Search for the cell housing the specified text and yield its (x, y) center coordinate. 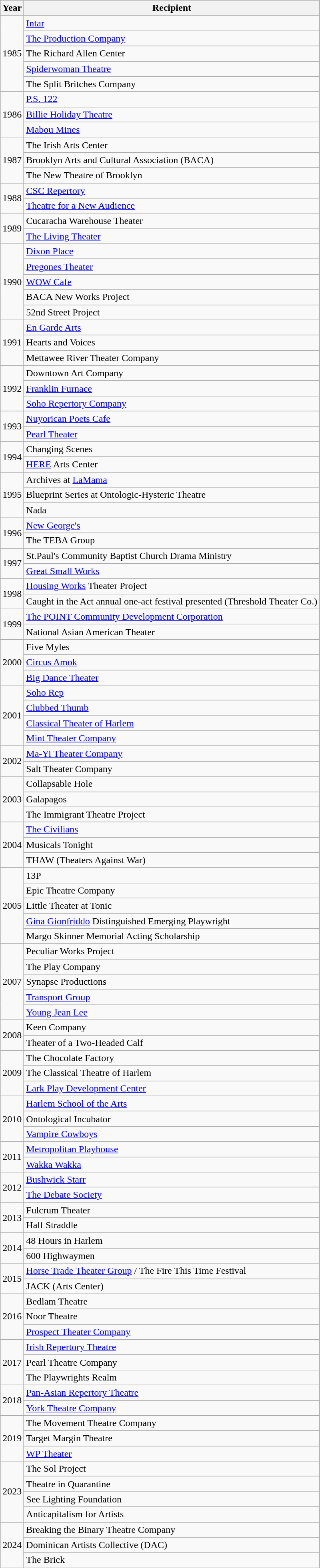
Fulcrum Theater (172, 1210)
Vampire Cowboys (172, 1134)
York Theatre Company (172, 1408)
52nd Street Project (172, 312)
Epic Theatre Company (172, 890)
The POINT Community Development Corporation (172, 616)
Downtown Art Company (172, 373)
1995 (12, 495)
Pan-Asian Repertory Theatre (172, 1392)
The Sol Project (172, 1469)
Dominican Artists Collective (DAC) (172, 1545)
Circus Amok (172, 662)
Anticapitalism for Artists (172, 1514)
2011 (12, 1157)
2001 (12, 716)
Intar (172, 23)
P.S. 122 (172, 99)
Young Jean Lee (172, 1012)
Theater of a Two-Headed Calf (172, 1043)
Pearl Theatre Company (172, 1362)
The Civilians (172, 830)
Recipient (172, 8)
Soho Repertory Company (172, 403)
WP Theater (172, 1454)
Cucaracha Warehouse Theater (172, 221)
Blueprint Series at Ontologic-Hysteric Theatre (172, 495)
2009 (12, 1073)
The Classical Theatre of Harlem (172, 1073)
Target Margin Theatre (172, 1438)
Synapse Productions (172, 982)
Galapagos (172, 799)
2005 (12, 906)
2004 (12, 845)
Housing Works Theater Project (172, 586)
Metropolitan Playhouse (172, 1149)
Harlem School of the Arts (172, 1103)
Mettawee River Theater Company (172, 358)
Theatre for a New Audience (172, 206)
1999 (12, 624)
Lark Play Development Center (172, 1088)
See Lighting Foundation (172, 1499)
600 Highwaymen (172, 1256)
2016 (12, 1317)
The Chocolate Factory (172, 1058)
Year (12, 8)
Big Dance Theater (172, 678)
Ma-Yi Theater Company (172, 754)
Prospect Theater Company (172, 1332)
St.Paul's Community Baptist Church Drama Ministry (172, 556)
2023 (12, 1492)
Wakka Wakka (172, 1165)
Gina Gionfriddo Distinguished Emerging Playwright (172, 921)
Classical Theater of Harlem (172, 723)
Pearl Theater (172, 434)
2017 (12, 1362)
Caught in the Act annual one-act festival presented (Threshold Theater Co.) (172, 601)
Billie Holiday Theatre (172, 114)
2012 (12, 1187)
The Immigrant Theatre Project (172, 814)
2008 (12, 1035)
Salt Theater Company (172, 769)
Nada (172, 510)
Dixon Place (172, 251)
Irish Repertory Theatre (172, 1347)
The Production Company (172, 38)
1986 (12, 114)
2018 (12, 1400)
CSC Repertory (172, 191)
Keen Company (172, 1027)
Bedlam Theatre (172, 1301)
2014 (12, 1248)
1996 (12, 533)
2007 (12, 982)
2000 (12, 662)
Clubbed Thumb (172, 708)
Mint Theater Company (172, 738)
Little Theater at Tonic (172, 906)
2019 (12, 1438)
1993 (12, 426)
Musicals Tonight (172, 845)
HERE Arts Center (172, 465)
Collapsable Hole (172, 784)
2024 (12, 1545)
New George's (172, 525)
JACK (Arts Center) (172, 1286)
The Living Theater (172, 236)
Ontological Incubator (172, 1119)
Hearts and Voices (172, 343)
1985 (12, 54)
2015 (12, 1279)
Brooklyn Arts and Cultural Association (BACA) (172, 160)
Changing Scenes (172, 449)
Half Straddle (172, 1225)
The Debate Society (172, 1195)
Transport Group (172, 997)
En Garde Arts (172, 327)
1990 (12, 282)
Five Myles (172, 647)
National Asian American Theater (172, 632)
1989 (12, 229)
Breaking the Binary Theatre Company (172, 1530)
1992 (12, 388)
Franklin Furnace (172, 388)
1988 (12, 198)
48 Hours in Harlem (172, 1241)
1997 (12, 563)
Bushwick Starr (172, 1180)
Great Small Works (172, 571)
Spiderwoman Theatre (172, 69)
1987 (12, 160)
2003 (12, 799)
The Richard Allen Center (172, 54)
Noor Theatre (172, 1317)
Nuyorican Poets Cafe (172, 419)
13P (172, 875)
Pregones Theater (172, 267)
Horse Trade Theater Group / The Fire This Time Festival (172, 1271)
1998 (12, 594)
The Brick (172, 1560)
WOW Cafe (172, 282)
The Movement Theatre Company (172, 1423)
Archives at LaMama (172, 480)
Mabou Mines (172, 130)
1994 (12, 457)
Margo Skinner Memorial Acting Scholarship (172, 936)
The Playwrights Realm (172, 1377)
The TEBA Group (172, 541)
2002 (12, 761)
The New Theatre of Brooklyn (172, 175)
The Play Company (172, 967)
Peculiar Works Project (172, 952)
2010 (12, 1119)
Soho Rep (172, 693)
1991 (12, 343)
THAW (Theaters Against War) (172, 860)
BACA New Works Project (172, 297)
2013 (12, 1218)
Theatre in Quarantine (172, 1484)
The Split Britches Company (172, 84)
The Irish Arts Center (172, 145)
